Pinpoint the cell where the given text exists, returning its (X, Y) midpoint coordinate. 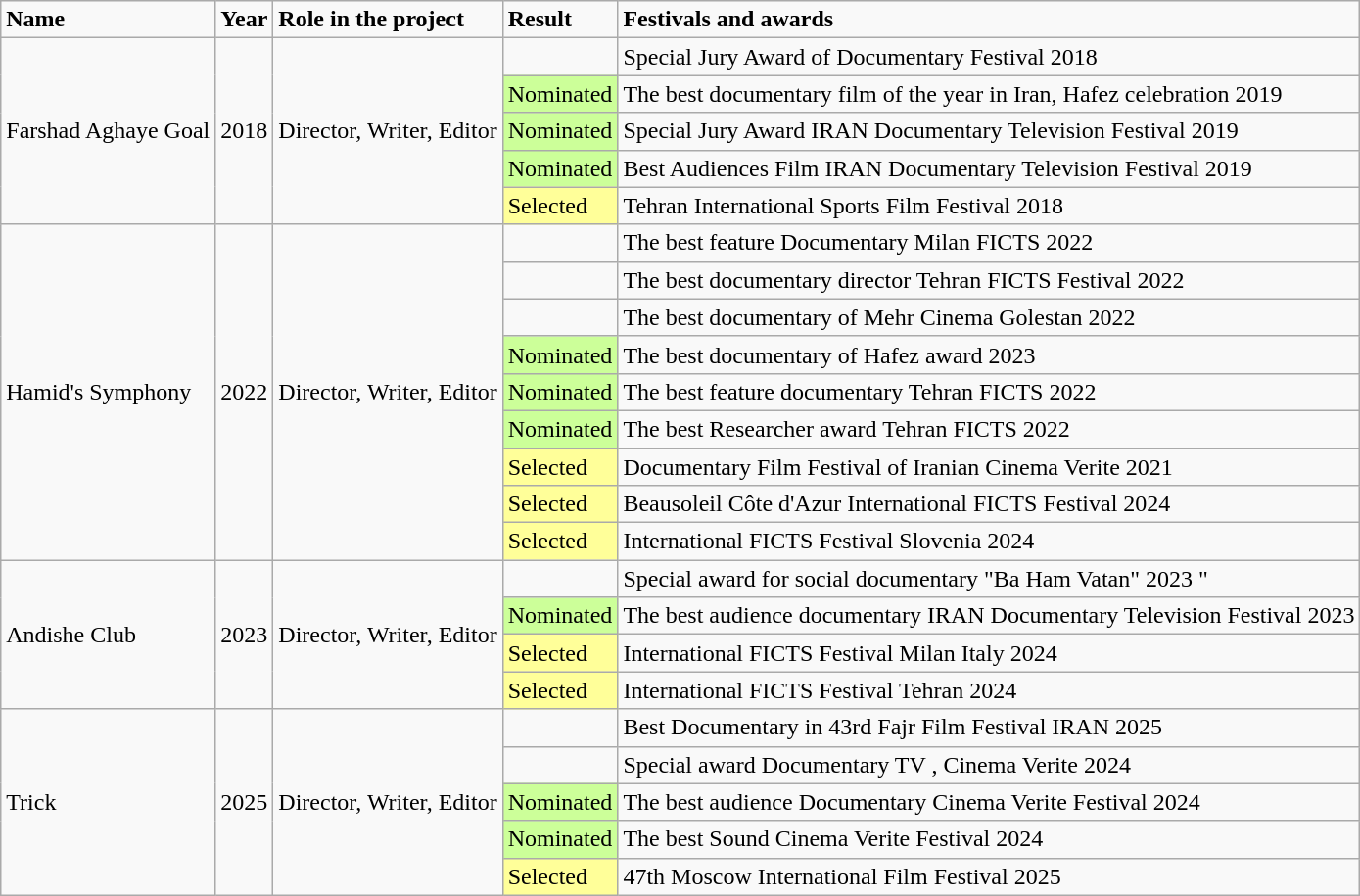
2018 (245, 131)
The best documentary of Mehr Cinema Golestan 2022 (989, 317)
Farshad Aghaye Goal (108, 131)
The best Researcher award Tehran FICTS 2022 (989, 429)
Hamid's Symphony (108, 392)
The best documentary of Hafez award 2023 (989, 354)
2022 (245, 392)
Result (560, 20)
The best audience documentary IRAN Documentary Television Festival 2023 (989, 616)
Andishe Club (108, 635)
Tehran International Sports Film Festival 2018 (989, 206)
Best Documentary in 43rd Fajr Film Festival IRAN 2025 (989, 728)
The best feature Documentary Milan FICTS 2022 (989, 243)
Year (245, 20)
The best Sound Cinema Verite Festival 2024 (989, 839)
The best documentary film of the year in Iran, Hafez celebration 2019 (989, 94)
Role in the project (388, 20)
Special Jury Award IRAN Documentary Television Festival 2019 (989, 131)
The best audience Documentary Cinema Verite Festival 2024 (989, 802)
Special Jury Award of Documentary Festival 2018 (989, 57)
Special award Documentary TV , Cinema Verite 2024 (989, 765)
Trick (108, 802)
Best Audiences Film IRAN Documentary Television Festival 2019 (989, 168)
Name (108, 20)
Special award for social documentary "Ba Ham Vatan" 2023 " (989, 579)
International FICTS Festival Tehran 2024 (989, 690)
2023 (245, 635)
International FICTS Festival Milan Italy 2024 (989, 653)
The best documentary director Tehran FICTS Festival 2022 (989, 280)
International FICTS Festival Slovenia 2024 (989, 542)
Festivals and awards (989, 20)
Beausoleil Côte d'Azur International FICTS Festival 2024 (989, 504)
2025 (245, 802)
Documentary Film Festival of Iranian Cinema Verite 2021 (989, 467)
The best feature documentary Tehran FICTS 2022 (989, 392)
47th Moscow International Film Festival 2025 (989, 876)
